Determine the [x, y] coordinate at the center of the cell enclosing the given text.  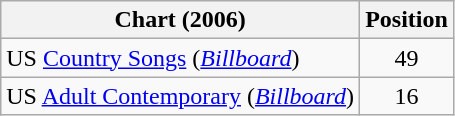
Chart (2006) [180, 20]
Position [407, 20]
49 [407, 58]
16 [407, 96]
US Adult Contemporary (Billboard) [180, 96]
US Country Songs (Billboard) [180, 58]
